Identify which cell holds the provided text, then report its [x, y] central coordinate. 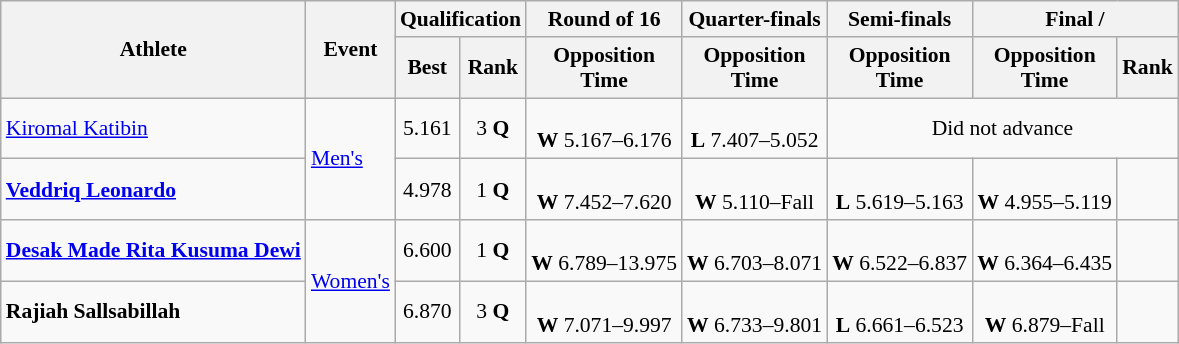
W 4.955–5.119 [1044, 190]
W 6.522–6.837 [900, 250]
Round of 16 [604, 19]
Athlete [154, 50]
5.161 [428, 128]
Final / [1075, 19]
W 5.110–Fall [754, 190]
Best [428, 68]
Men's [350, 159]
W 7.452–7.620 [604, 190]
L 6.661–6.523 [900, 312]
W 6.364–6.435 [1044, 250]
Qualification [460, 19]
6.870 [428, 312]
W 6.879–Fall [1044, 312]
6.600 [428, 250]
Kiromal Katibin [154, 128]
Quarter-finals [754, 19]
Did not advance [1002, 128]
W 7.071–9.997 [604, 312]
Semi-finals [900, 19]
W 6.733–9.801 [754, 312]
W 6.789–13.975 [604, 250]
Veddriq Leonardo [154, 190]
W 5.167–6.176 [604, 128]
Women's [350, 281]
L 7.407–5.052 [754, 128]
Event [350, 50]
4.978 [428, 190]
Desak Made Rita Kusuma Dewi [154, 250]
W 6.703–8.071 [754, 250]
Rajiah Sallsabillah [154, 312]
L 5.619–5.163 [900, 190]
